Determine the (x, y) coordinate at the center of the cell enclosing the given text.  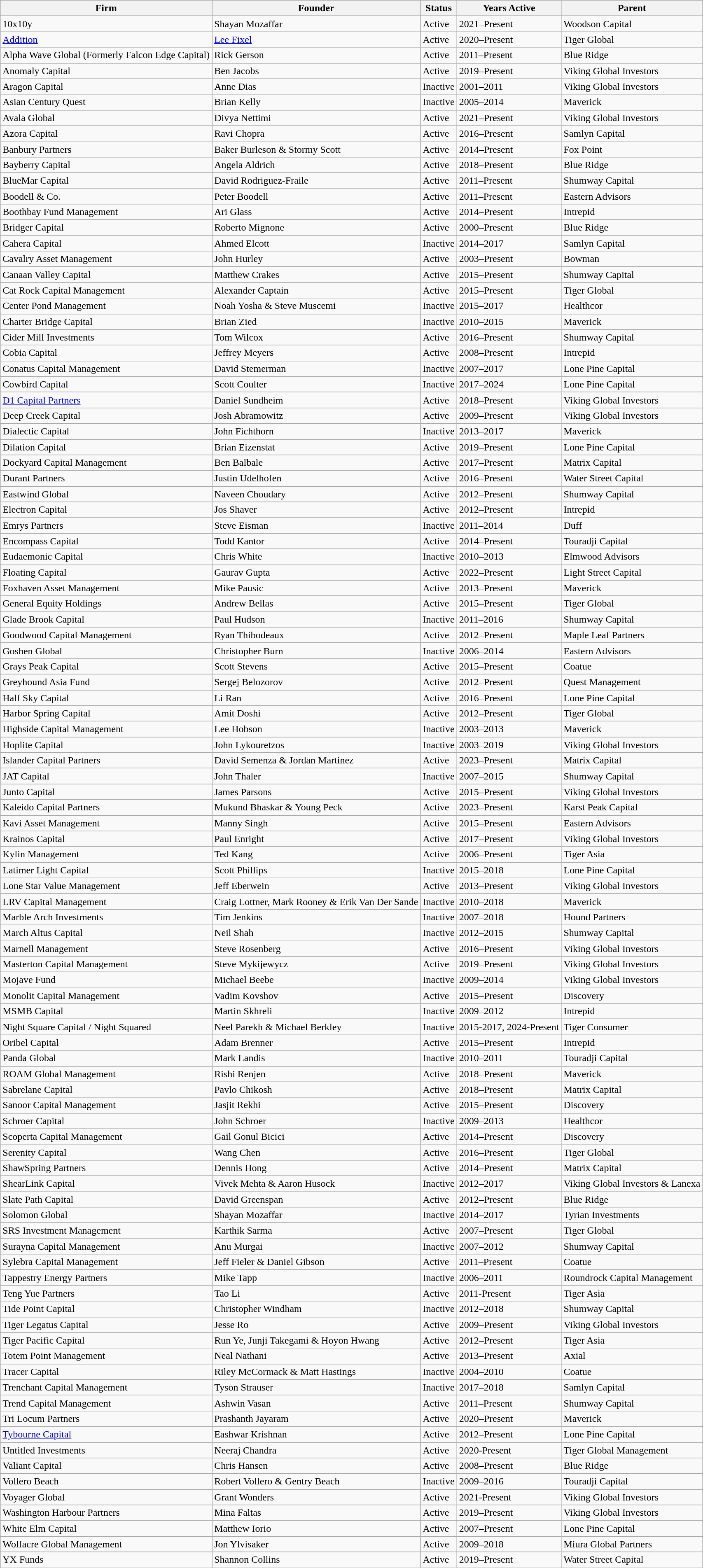
Sergej Belozorov (316, 682)
10x10y (106, 24)
Viking Global Investors & Lanexa (632, 1183)
Asian Century Quest (106, 102)
Aragon Capital (106, 86)
Conatus Capital Management (106, 369)
Neil Shah (316, 933)
2006–2011 (509, 1278)
Tyson Strauser (316, 1387)
Gail Gonul Bicici (316, 1136)
Jeff Eberwein (316, 886)
Trenchant Capital Management (106, 1387)
Manny Singh (316, 823)
Mike Tapp (316, 1278)
David Rodriguez-Fraile (316, 180)
Grant Wonders (316, 1497)
Charter Bridge Capital (106, 322)
2007–2018 (509, 917)
Prashanth Jayaram (316, 1419)
Tappestry Energy Partners (106, 1278)
Scott Phillips (316, 870)
Mina Faltas (316, 1513)
Ari Glass (316, 212)
Matthew Crakes (316, 275)
Tiger Legatus Capital (106, 1325)
Neal Nathani (316, 1356)
Addition (106, 40)
Paul Enright (316, 839)
2012–2017 (509, 1183)
Solomon Global (106, 1215)
ROAM Global Management (106, 1074)
Light Street Capital (632, 572)
Jeff Fieler & Daniel Gibson (316, 1262)
Ashwin Vasan (316, 1403)
Boodell & Co. (106, 196)
Noah Yosha & Steve Muscemi (316, 306)
Run Ye, Junji Takegami & Hoyon Hwang (316, 1340)
2011–2016 (509, 619)
Firm (106, 8)
Voyager Global (106, 1497)
Canaan Valley Capital (106, 275)
Neeraj Chandra (316, 1450)
Untitled Investments (106, 1450)
General Equity Holdings (106, 604)
Status (439, 8)
Serenity Capital (106, 1152)
2003–2013 (509, 729)
Alexander Captain (316, 290)
Alpha Wave Global (Formerly Falcon Edge Capital) (106, 55)
Dennis Hong (316, 1168)
Marnell Management (106, 948)
Vollero Beach (106, 1482)
2009–2016 (509, 1482)
2021-Present (509, 1497)
Riley McCormack & Matt Hastings (316, 1372)
Deep Creek Capital (106, 415)
Dialectic Capital (106, 431)
2010–2011 (509, 1058)
Karthik Sarma (316, 1231)
Vadim Kovshov (316, 996)
Teng Yue Partners (106, 1293)
John Lykouretzos (316, 745)
Bayberry Capital (106, 165)
Tide Point Capital (106, 1309)
James Parsons (316, 792)
Jon Ylvisaker (316, 1544)
Half Sky Capital (106, 698)
Chris White (316, 557)
Todd Kantor (316, 541)
Woodson Capital (632, 24)
2010–2013 (509, 557)
Wang Chen (316, 1152)
Lone Star Value Management (106, 886)
Tom Wilcox (316, 337)
Azora Capital (106, 133)
Cobia Capital (106, 353)
Robert Vollero & Gentry Beach (316, 1482)
2001–2011 (509, 86)
Divya Nettimi (316, 118)
Rishi Renjen (316, 1074)
Foxhaven Asset Management (106, 588)
Valiant Capital (106, 1466)
Vivek Mehta & Aaron Husock (316, 1183)
Tracer Capital (106, 1372)
Masterton Capital Management (106, 964)
2022–Present (509, 572)
2015–2018 (509, 870)
Sylebra Capital Management (106, 1262)
2007–2012 (509, 1246)
Duff (632, 525)
Bridger Capital (106, 228)
Anne Dias (316, 86)
Lee Fixel (316, 40)
Boothbay Fund Management (106, 212)
Christopher Burn (316, 651)
Washington Harbour Partners (106, 1513)
2009–2013 (509, 1121)
Jos Shaver (316, 510)
White Elm Capital (106, 1528)
March Altus Capital (106, 933)
Michael Beebe (316, 980)
Highside Capital Management (106, 729)
Tao Li (316, 1293)
Pavlo Chikosh (316, 1090)
Ted Kang (316, 854)
Durant Partners (106, 478)
Electron Capital (106, 510)
Mojave Fund (106, 980)
John Hurley (316, 259)
2017–2018 (509, 1387)
Harbor Spring Capital (106, 714)
John Fichthorn (316, 431)
2006–2014 (509, 651)
Kaleido Capital Partners (106, 807)
Trend Capital Management (106, 1403)
Ben Balbale (316, 463)
2003–Present (509, 259)
D1 Capital Partners (106, 400)
Emrys Partners (106, 525)
Glade Brook Capital (106, 619)
2010–2015 (509, 322)
Dockyard Capital Management (106, 463)
Eudaemonic Capital (106, 557)
Sabrelane Capital (106, 1090)
Tiger Global Management (632, 1450)
Tybourne Capital (106, 1434)
Cahera Capital (106, 243)
SRS Investment Management (106, 1231)
2009–2012 (509, 1011)
Krainos Capital (106, 839)
Brian Kelly (316, 102)
Junto Capital (106, 792)
Miura Global Partners (632, 1544)
BlueMar Capital (106, 180)
ShearLink Capital (106, 1183)
Amit Doshi (316, 714)
ShawSpring Partners (106, 1168)
Peter Boodell (316, 196)
Josh Abramowitz (316, 415)
2011–2014 (509, 525)
Goshen Global (106, 651)
2015–2017 (509, 306)
Rick Gerson (316, 55)
Monolit Capital Management (106, 996)
Ben Jacobs (316, 71)
Elmwood Advisors (632, 557)
Anomaly Capital (106, 71)
Naveen Choudary (316, 494)
Neel Parekh & Michael Berkley (316, 1027)
Craig Lottner, Mark Rooney & Erik Van Der Sande (316, 901)
2000–Present (509, 228)
Steve Eisman (316, 525)
Baker Burleson & Stormy Scott (316, 149)
Night Square Capital / Night Squared (106, 1027)
Jeffrey Meyers (316, 353)
Latimer Light Capital (106, 870)
Tim Jenkins (316, 917)
Eastwind Global (106, 494)
Schroer Capital (106, 1121)
Andrew Bellas (316, 604)
Ryan Thibodeaux (316, 635)
Tiger Pacific Capital (106, 1340)
Cider Mill Investments (106, 337)
Center Pond Management (106, 306)
Axial (632, 1356)
Parent (632, 8)
2017–2024 (509, 384)
Wolfacre Global Management (106, 1544)
Roberto Mignone (316, 228)
Cowbird Capital (106, 384)
Kylin Management (106, 854)
Paul Hudson (316, 619)
Jasjit Rekhi (316, 1105)
Dilation Capital (106, 447)
Steve Rosenberg (316, 948)
2005–2014 (509, 102)
Lee Hobson (316, 729)
LRV Capital Management (106, 901)
Scoperta Capital Management (106, 1136)
2012–2015 (509, 933)
Roundrock Capital Management (632, 1278)
Totem Point Management (106, 1356)
Grays Peak Capital (106, 666)
Mukund Bhaskar & Young Peck (316, 807)
Banbury Partners (106, 149)
Islander Capital Partners (106, 761)
Eashwar Krishnan (316, 1434)
MSMB Capital (106, 1011)
Bowman (632, 259)
Daniel Sundheim (316, 400)
Quest Management (632, 682)
Gaurav Gupta (316, 572)
Goodwood Capital Management (106, 635)
2011-Present (509, 1293)
2009–2018 (509, 1544)
Christopher Windham (316, 1309)
2020-Present (509, 1450)
Greyhound Asia Fund (106, 682)
2003–2019 (509, 745)
2015-2017, 2024-Present (509, 1027)
Years Active (509, 8)
Mark Landis (316, 1058)
Matthew Iorio (316, 1528)
Scott Stevens (316, 666)
Cat Rock Capital Management (106, 290)
Marble Arch Investments (106, 917)
JAT Capital (106, 776)
Karst Peak Capital (632, 807)
Hoplite Capital (106, 745)
Ahmed Elcott (316, 243)
YX Funds (106, 1560)
Angela Aldrich (316, 165)
Mike Pausic (316, 588)
Brian Zied (316, 322)
John Schroer (316, 1121)
David Greenspan (316, 1199)
Steve Mykijewycz (316, 964)
Tiger Consumer (632, 1027)
Martin Skhreli (316, 1011)
2007–2017 (509, 369)
Maple Leaf Partners (632, 635)
Cavalry Asset Management (106, 259)
2007–2015 (509, 776)
2010–2018 (509, 901)
Adam Brenner (316, 1043)
Fox Point (632, 149)
2012–2018 (509, 1309)
2013–2017 (509, 431)
Kavi Asset Management (106, 823)
Floating Capital (106, 572)
Oribel Capital (106, 1043)
Founder (316, 8)
2004–2010 (509, 1372)
Jesse Ro (316, 1325)
Surayna Capital Management (106, 1246)
Chris Hansen (316, 1466)
John Thaler (316, 776)
Justin Udelhofen (316, 478)
Brian Eizenstat (316, 447)
Shannon Collins (316, 1560)
Panda Global (106, 1058)
Encompass Capital (106, 541)
David Stemerman (316, 369)
2006–Present (509, 854)
Anu Murgai (316, 1246)
Tyrian Investments (632, 1215)
Slate Path Capital (106, 1199)
Ravi Chopra (316, 133)
Hound Partners (632, 917)
Scott Coulter (316, 384)
Li Ran (316, 698)
Sanoor Capital Management (106, 1105)
Tri Locum Partners (106, 1419)
David Semenza & Jordan Martinez (316, 761)
2009–2014 (509, 980)
Avala Global (106, 118)
